Determine the (x, y) coordinate at the center of the cell enclosing the given text.  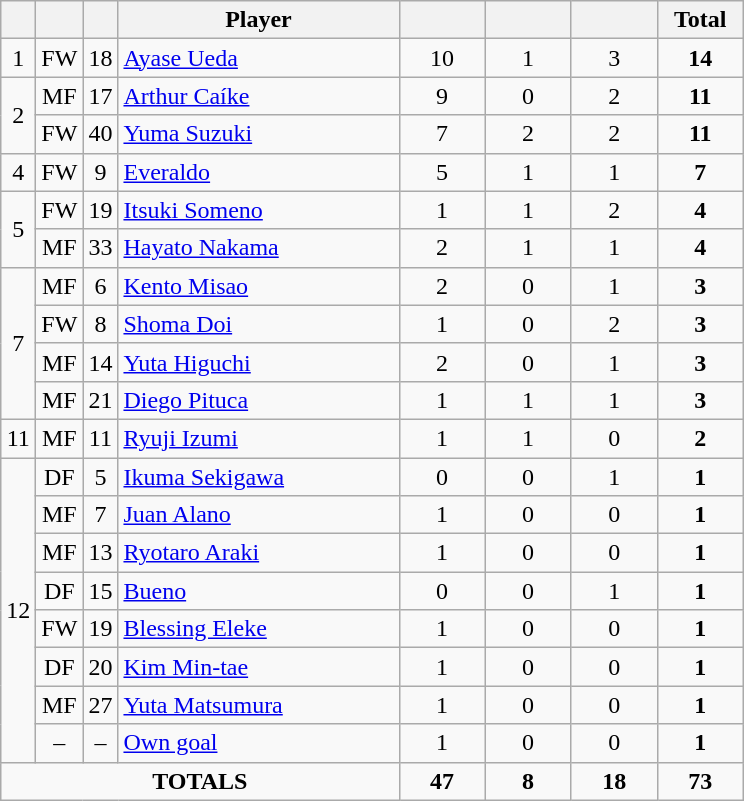
15 (100, 591)
Yuta Higuchi (258, 362)
Ayase Ueda (258, 58)
TOTALS (200, 781)
Juan Alano (258, 515)
Diego Pituca (258, 400)
Arthur Caíke (258, 96)
17 (100, 96)
21 (100, 400)
Ikuma Sekigawa (258, 477)
Own goal (258, 743)
Ryuji Izumi (258, 438)
Player (258, 20)
Ryotaro Araki (258, 553)
6 (100, 286)
Kento Misao (258, 286)
Kim Min-tae (258, 667)
12 (18, 610)
33 (100, 248)
47 (442, 781)
Hayato Nakama (258, 248)
10 (442, 58)
20 (100, 667)
40 (100, 134)
Yuma Suzuki (258, 134)
Yuta Matsumura (258, 705)
13 (100, 553)
Everaldo (258, 172)
27 (100, 705)
Shoma Doi (258, 324)
Blessing Eleke (258, 629)
Bueno (258, 591)
Total (700, 20)
Itsuki Someno (258, 210)
73 (700, 781)
